Locate the cell with the specified text and output its (x, y) center coordinate. 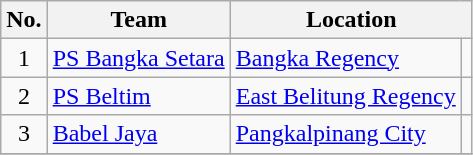
No. (24, 20)
Location (351, 20)
1 (24, 58)
PS Bangka Setara (138, 58)
2 (24, 96)
Team (138, 20)
Babel Jaya (138, 134)
3 (24, 134)
Pangkalpinang City (346, 134)
PS Beltim (138, 96)
Bangka Regency (346, 58)
East Belitung Regency (346, 96)
